From the cell containing the given text, extract its center point as (X, Y) coordinate. 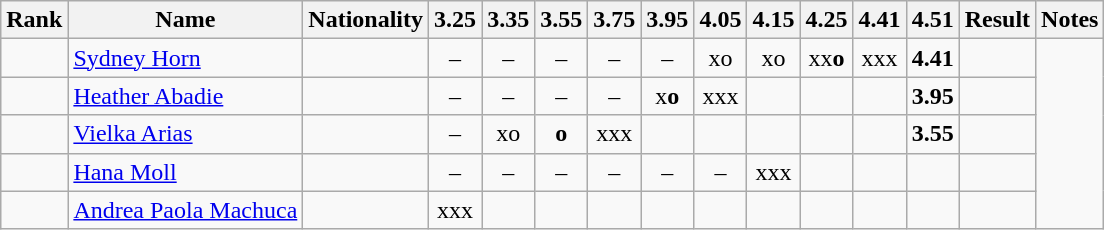
Heather Abadie (186, 96)
Nationality (366, 20)
4.51 (932, 20)
o (562, 134)
3.25 (456, 20)
4.25 (826, 20)
4.15 (774, 20)
xxo (826, 58)
4.05 (720, 20)
Notes (1070, 20)
Sydney Horn (186, 58)
Vielka Arias (186, 134)
Andrea Paola Machuca (186, 210)
3.35 (508, 20)
Hana Moll (186, 172)
Result (997, 20)
Name (186, 20)
Rank (34, 20)
3.75 (614, 20)
